Scan for the cell matching the given text and deliver its (x, y) coordinate at center. 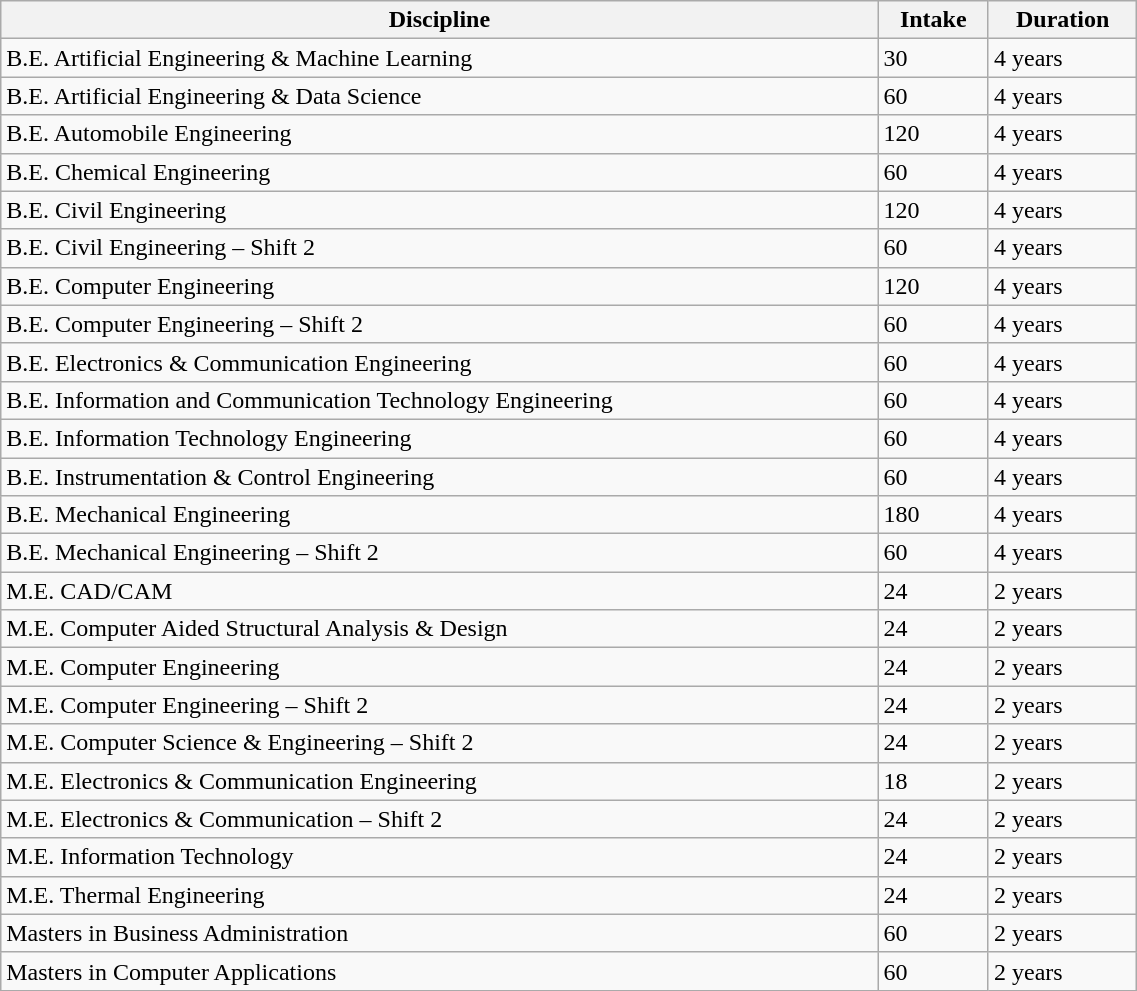
M.E. Computer Engineering – Shift 2 (440, 705)
Discipline (440, 20)
B.E. Instrumentation & Control Engineering (440, 477)
30 (933, 58)
M.E. Thermal Engineering (440, 895)
Intake (933, 20)
B.E. Automobile Engineering (440, 134)
B.E. Information Technology Engineering (440, 438)
Masters in Computer Applications (440, 971)
M.E. Computer Engineering (440, 667)
B.E. Mechanical Engineering – Shift 2 (440, 553)
M.E. Electronics & Communication Engineering (440, 781)
M.E. Information Technology (440, 857)
18 (933, 781)
B.E. Information and Communication Technology Engineering (440, 400)
B.E. Chemical Engineering (440, 172)
180 (933, 515)
B.E. Electronics & Communication Engineering (440, 362)
B.E. Mechanical Engineering (440, 515)
M.E. CAD/CAM (440, 591)
B.E. Civil Engineering – Shift 2 (440, 248)
B.E. Artificial Engineering & Data Science (440, 96)
Masters in Business Administration (440, 933)
B.E. Artificial Engineering & Machine Learning (440, 58)
B.E. Civil Engineering (440, 210)
M.E. Computer Science & Engineering – Shift 2 (440, 743)
B.E. Computer Engineering (440, 286)
Duration (1062, 20)
M.E. Electronics & Communication – Shift 2 (440, 819)
B.E. Computer Engineering – Shift 2 (440, 324)
M.E. Computer Aided Structural Analysis & Design (440, 629)
